Locate the cell with the specified text and output its [x, y] center coordinate. 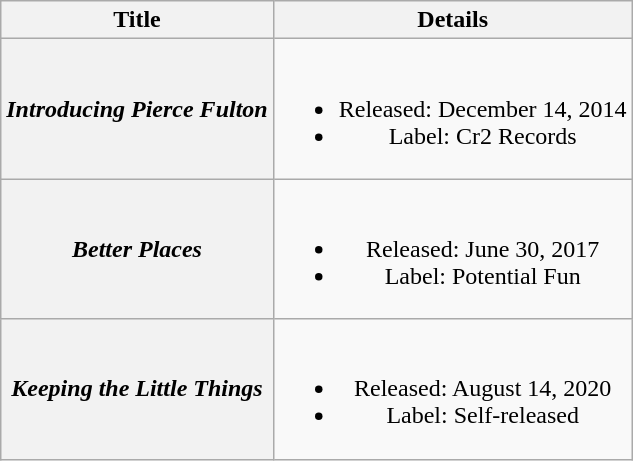
Keeping the Little Things [137, 389]
Introducing Pierce Fulton [137, 109]
Details [452, 20]
Released: June 30, 2017Label: Potential Fun [452, 249]
Released: December 14, 2014Label: Cr2 Records [452, 109]
Better Places [137, 249]
Released: August 14, 2020Label: Self-released [452, 389]
Title [137, 20]
